From the cell containing the given text, extract its center point as [x, y] coordinate. 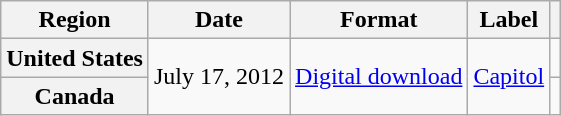
Label [509, 20]
Format [379, 20]
United States [75, 58]
Region [75, 20]
Canada [75, 96]
Capitol [509, 77]
Date [218, 20]
Digital download [379, 77]
July 17, 2012 [218, 77]
